Locate the cell with the specified text and output its [x, y] center coordinate. 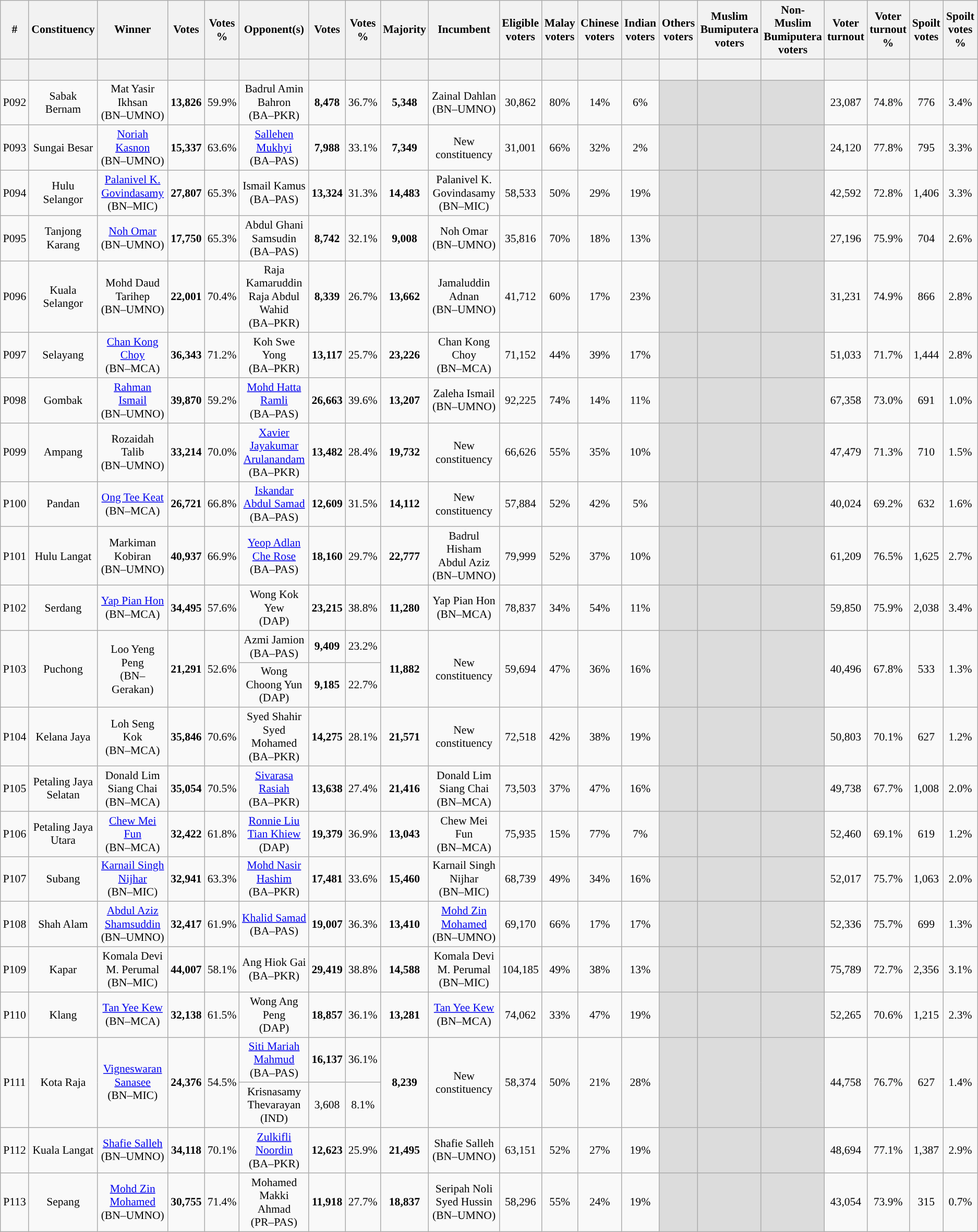
13,410 [405, 925]
69,170 [521, 925]
48,694 [846, 1150]
Abdul Ghani Samsudin(BA–PAS) [274, 238]
14,483 [405, 193]
43,054 [846, 1202]
26,721 [186, 504]
Wong Choong Yun(DAP) [274, 685]
13,117 [327, 356]
P100 [15, 504]
Seripah Noli Syed Hussin(BN–UMNO) [464, 1202]
58,533 [521, 193]
15,460 [405, 879]
32,138 [186, 1014]
Xavier Jayakumar Arulanandam(BA–PKR) [274, 452]
Badrul Amin Bahron(BA–PKR) [274, 102]
24% [600, 1202]
35,816 [521, 238]
Non-Muslim Bumiputera voters [793, 30]
Zaleha Ismail(BN–UMNO) [464, 401]
1,387 [926, 1150]
Iskandar Abdul Samad(BA–PAS) [274, 504]
1,215 [926, 1014]
Ong Tee Keat(BN–MCA) [132, 504]
Ismail Kamus(BA–PAS) [274, 193]
58.1% [222, 970]
40,496 [846, 669]
315 [926, 1202]
13,281 [405, 1014]
16,137 [327, 1060]
1,444 [926, 356]
8,478 [327, 102]
71.4% [222, 1202]
21% [600, 1082]
72,518 [521, 737]
Mohd Hatta Ramli(BA–PAS) [274, 401]
9,185 [327, 685]
Kuala Selangor [63, 297]
Majority [405, 30]
61.8% [222, 834]
Azmi Jamion(BA–PAS) [274, 646]
57,884 [521, 504]
8,239 [405, 1082]
Selayang [63, 356]
27.7% [363, 1202]
Kelana Jaya [63, 737]
Sepang [63, 1202]
29.7% [363, 556]
2.9% [960, 1150]
13,324 [327, 193]
36.9% [363, 834]
Pandan [63, 504]
47,479 [846, 452]
21,571 [405, 737]
Spoilt votes [926, 30]
Loh Seng Kok(BN–MCA) [132, 737]
9,008 [405, 238]
24,120 [846, 148]
2.3% [960, 1014]
66.8% [222, 504]
699 [926, 925]
15% [560, 834]
25.9% [363, 1150]
Mohd Daud Tarihep(BN–UMNO) [132, 297]
Voter turnout % [888, 30]
27,196 [846, 238]
74.9% [888, 297]
23,215 [327, 608]
Klang [63, 1014]
Others voters [678, 30]
41,712 [521, 297]
691 [926, 401]
18% [600, 238]
P113 [15, 1202]
31.5% [363, 504]
P104 [15, 737]
36,343 [186, 356]
32,941 [186, 879]
Eligible voters [521, 30]
2,356 [926, 970]
619 [926, 834]
1.5% [960, 452]
Spoilt votes % [960, 30]
70.0% [222, 452]
26,663 [327, 401]
29% [600, 193]
30,862 [521, 102]
7% [640, 834]
32.1% [363, 238]
11,918 [327, 1202]
Chinese voters [600, 30]
67.7% [888, 789]
36% [600, 669]
71.7% [888, 356]
14,275 [327, 737]
28.1% [363, 737]
31.3% [363, 193]
54.5% [222, 1082]
P097 [15, 356]
34,495 [186, 608]
52,265 [846, 1014]
104,185 [521, 970]
8,339 [327, 297]
74,062 [521, 1014]
P110 [15, 1014]
Subang [63, 879]
72.7% [888, 970]
28% [640, 1082]
Constituency [63, 30]
33,214 [186, 452]
19,007 [327, 925]
1.0% [960, 401]
44,758 [846, 1082]
8.1% [363, 1105]
11,882 [405, 669]
14,588 [405, 970]
Indian voters [640, 30]
776 [926, 102]
Syed Shahir Syed Mohamed(BA–PKR) [274, 737]
1,625 [926, 556]
25.7% [363, 356]
18,837 [405, 1202]
67,358 [846, 401]
71.3% [888, 452]
Winner [132, 30]
23,087 [846, 102]
70.5% [222, 789]
Jamaluddin Adnan(BN–UMNO) [464, 297]
32,417 [186, 925]
51,033 [846, 356]
P094 [15, 193]
Mohamed Makki Ahmad(PR–PAS) [274, 1202]
13,662 [405, 297]
44% [560, 356]
26.7% [363, 297]
14,112 [405, 504]
66,626 [521, 452]
Zulkifli Noordin(BA–PKR) [274, 1150]
P103 [15, 669]
710 [926, 452]
Kota Raja [63, 1082]
Markiman Kobiran(BN–UMNO) [132, 556]
Sungai Besar [63, 148]
5,348 [405, 102]
Zainal Dahlan(BN–UMNO) [464, 102]
12,609 [327, 504]
23.2% [363, 646]
58,296 [521, 1202]
36.7% [363, 102]
35% [600, 452]
Muslim Bumiputera voters [730, 30]
Siti Mariah Mahmud(BA–PAS) [274, 1060]
Opponent(s) [274, 30]
Kapar [63, 970]
Wong Kok Yew(DAP) [274, 608]
34,118 [186, 1150]
Petaling Jaya Utara [63, 834]
P108 [15, 925]
77.1% [888, 1150]
Hulu Langat [63, 556]
52,460 [846, 834]
632 [926, 504]
Rahman Ismail(BN–UMNO) [132, 401]
52,336 [846, 925]
Incumbent [464, 30]
Noriah Kasnon(BN–UMNO) [132, 148]
866 [926, 297]
3,608 [327, 1105]
40,024 [846, 504]
0.7% [960, 1202]
30,755 [186, 1202]
Malay voters [560, 30]
40,937 [186, 556]
59.2% [222, 401]
44,007 [186, 970]
54% [600, 608]
50,803 [846, 737]
52.6% [222, 669]
13,482 [327, 452]
67.8% [888, 669]
59.9% [222, 102]
42,592 [846, 193]
Mohd Nasir Hashim(BA–PKR) [274, 879]
69.2% [888, 504]
Raja Kamaruddin Raja Abdul Wahid(BA–PKR) [274, 297]
22,777 [405, 556]
1,063 [926, 879]
59,694 [521, 669]
1,406 [926, 193]
61.9% [222, 925]
P101 [15, 556]
9,409 [327, 646]
P102 [15, 608]
79,999 [521, 556]
73.9% [888, 1202]
1,008 [926, 789]
32% [600, 148]
Puchong [63, 669]
76.7% [888, 1082]
Shah Alam [63, 925]
57.6% [222, 608]
58,374 [521, 1082]
P099 [15, 452]
21,495 [405, 1150]
2,038 [926, 608]
13,826 [186, 102]
22.7% [363, 685]
71.2% [222, 356]
533 [926, 669]
P093 [15, 148]
Sivarasa Rasiah(BA–PKR) [274, 789]
73.0% [888, 401]
Sabak Bernam [63, 102]
1.6% [960, 504]
704 [926, 238]
63,151 [521, 1150]
P107 [15, 879]
Abdul Aziz Shamsuddin(BN–UMNO) [132, 925]
77.8% [888, 148]
60% [560, 297]
33% [560, 1014]
5% [640, 504]
2.7% [960, 556]
17,481 [327, 879]
29,419 [327, 970]
35,054 [186, 789]
Yeop Adlan Che Rose(BA–PAS) [274, 556]
P095 [15, 238]
19,732 [405, 452]
1.4% [960, 1082]
75,789 [846, 970]
27,807 [186, 193]
P106 [15, 834]
Ampang [63, 452]
795 [926, 148]
Sallehen Mukhyi(BA–PAS) [274, 148]
21,291 [186, 669]
Mat Yasir Ikhsan(BN–UMNO) [132, 102]
7,988 [327, 148]
Serdang [63, 608]
Petaling Jaya Selatan [63, 789]
74.8% [888, 102]
Voter turnout [846, 30]
6% [640, 102]
8,742 [327, 238]
Tanjong Karang [63, 238]
27.4% [363, 789]
Ang Hiok Gai(BA–PKR) [274, 970]
Hulu Selangor [63, 193]
Loo Yeng Peng(BN–Gerakan) [132, 669]
13,638 [327, 789]
Rozaidah Talib(BN–UMNO) [132, 452]
Khalid Samad(BA–PAS) [274, 925]
49,738 [846, 789]
35,846 [186, 737]
73,503 [521, 789]
23,226 [405, 356]
69.1% [888, 834]
63.6% [222, 148]
23% [640, 297]
92,225 [521, 401]
59,850 [846, 608]
# [15, 30]
7,349 [405, 148]
68,739 [521, 879]
P109 [15, 970]
13,043 [405, 834]
74% [560, 401]
36.3% [363, 925]
70.4% [222, 297]
Vigneswaran Sanasee(BN–MIC) [132, 1082]
3.1% [960, 970]
2% [640, 148]
P092 [15, 102]
78,837 [521, 608]
P098 [15, 401]
31,231 [846, 297]
33.6% [363, 879]
28.4% [363, 452]
33.1% [363, 148]
P111 [15, 1082]
15,337 [186, 148]
80% [560, 102]
19,379 [327, 834]
52,017 [846, 879]
Badrul Hisham Abdul Aziz(BN–UMNO) [464, 556]
18,857 [327, 1014]
61.5% [222, 1014]
Gombak [63, 401]
P096 [15, 297]
12,623 [327, 1150]
24,376 [186, 1082]
17,750 [186, 238]
77% [600, 834]
13,207 [405, 401]
2.6% [960, 238]
21,416 [405, 789]
Kuala Langat [63, 1150]
27% [600, 1150]
31,001 [521, 148]
Koh Swe Yong(BA–PKR) [274, 356]
22,001 [186, 297]
70% [560, 238]
32,422 [186, 834]
Wong Ang Peng(DAP) [274, 1014]
63.3% [222, 879]
66.9% [222, 556]
76.5% [888, 556]
P105 [15, 789]
75,935 [521, 834]
39,870 [186, 401]
39.6% [363, 401]
11,280 [405, 608]
18,160 [327, 556]
Ronnie Liu Tian Khiew(DAP) [274, 834]
P112 [15, 1150]
61,209 [846, 556]
Krisnasamy Thevarayan(IND) [274, 1105]
39% [600, 356]
72.8% [888, 193]
71,152 [521, 356]
